Scan for the cell matching the given text and deliver its (X, Y) coordinate at center. 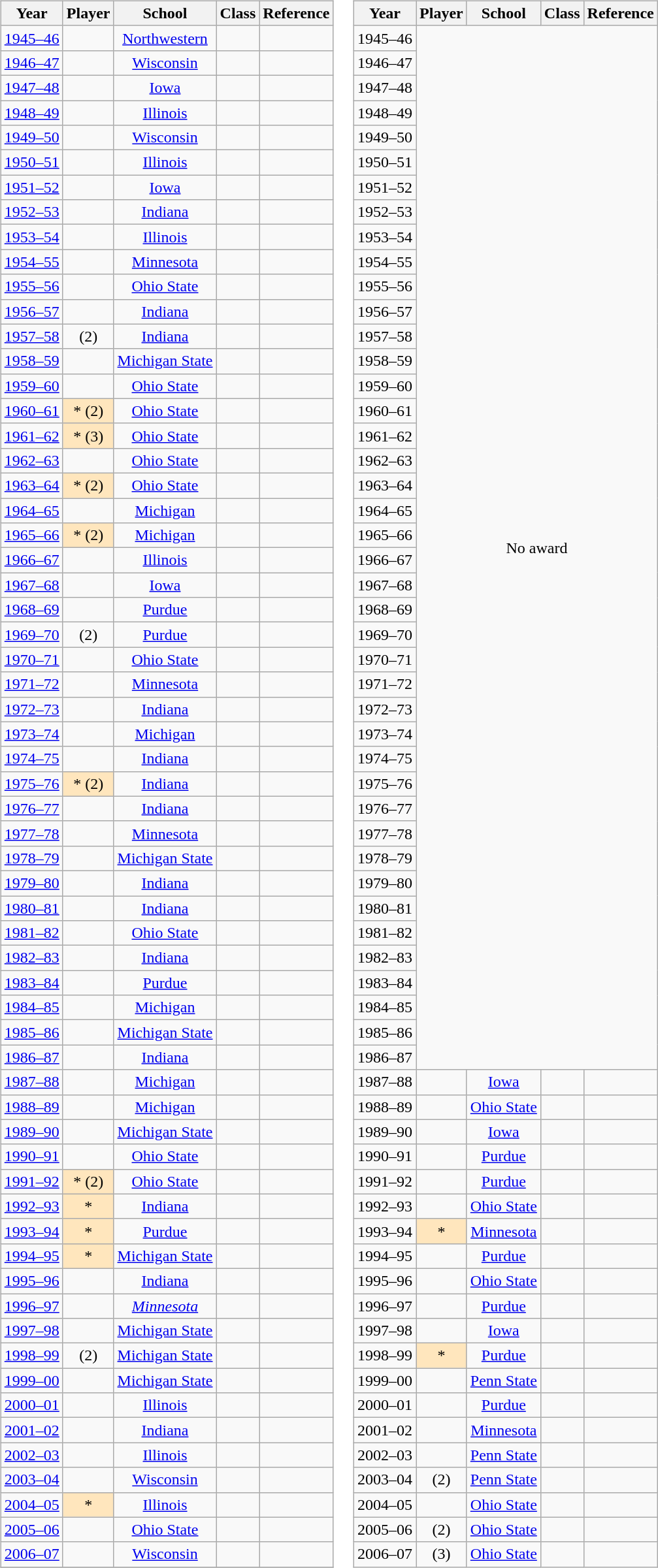
* (3) (88, 436)
Northwestern (165, 38)
No award (537, 547)
(3) (442, 1554)
